Locate the cell with the specified text and output its [x, y] center coordinate. 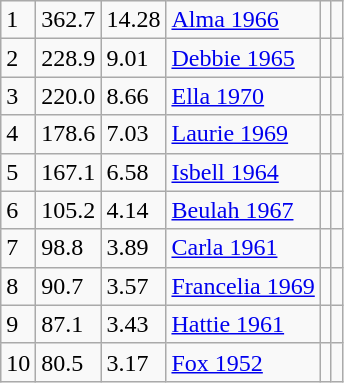
Fox 1952 [243, 362]
3.43 [134, 324]
3.57 [134, 286]
98.8 [68, 248]
8 [18, 286]
Ella 1970 [243, 96]
2 [18, 58]
220.0 [68, 96]
3.17 [134, 362]
7.03 [134, 134]
178.6 [68, 134]
Alma 1966 [243, 20]
Beulah 1967 [243, 210]
5 [18, 172]
167.1 [68, 172]
1 [18, 20]
362.7 [68, 20]
9 [18, 324]
87.1 [68, 324]
Hattie 1961 [243, 324]
9.01 [134, 58]
7 [18, 248]
4 [18, 134]
105.2 [68, 210]
Debbie 1965 [243, 58]
3.89 [134, 248]
14.28 [134, 20]
228.9 [68, 58]
4.14 [134, 210]
Francelia 1969 [243, 286]
Carla 1961 [243, 248]
Laurie 1969 [243, 134]
10 [18, 362]
Isbell 1964 [243, 172]
6.58 [134, 172]
3 [18, 96]
8.66 [134, 96]
90.7 [68, 286]
6 [18, 210]
80.5 [68, 362]
